Output the (X, Y) coordinate of the center of the cell containing the given text.  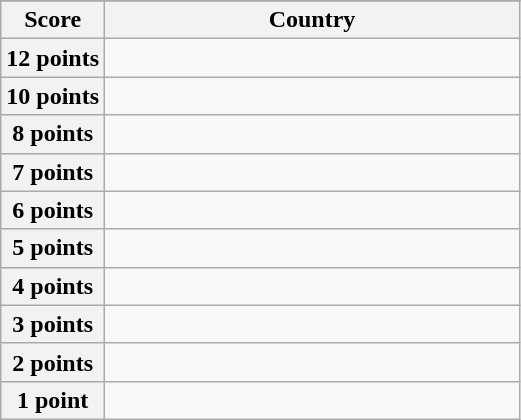
Country (312, 20)
8 points (53, 134)
2 points (53, 362)
6 points (53, 210)
5 points (53, 248)
7 points (53, 172)
12 points (53, 58)
4 points (53, 286)
3 points (53, 324)
10 points (53, 96)
Score (53, 20)
1 point (53, 400)
